From the cell containing the given text, extract its center point as [x, y] coordinate. 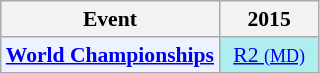
World Championships [110, 55]
Event [110, 19]
2015 [269, 19]
R2 (MD) [269, 55]
